Capture the cell that displays the provided text and extract its [X, Y] central coordinate. 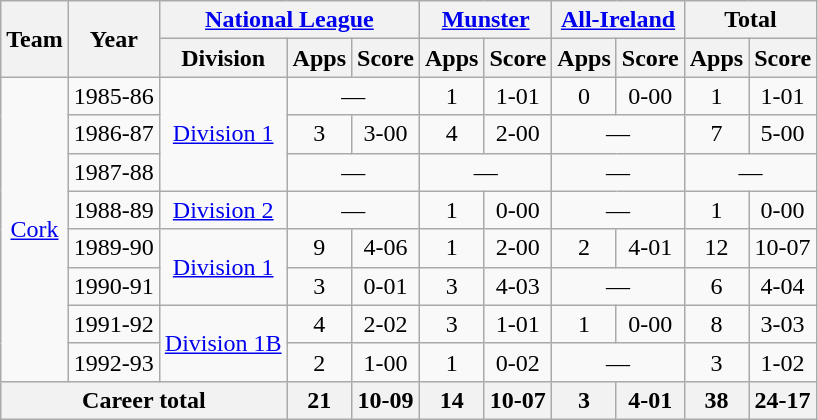
1986-87 [114, 134]
Team [35, 39]
1990-91 [114, 286]
12 [716, 248]
Division [223, 58]
24-17 [783, 400]
1991-92 [114, 324]
Division 2 [223, 210]
0 [584, 96]
1989-90 [114, 248]
2-02 [386, 324]
8 [716, 324]
Year [114, 39]
0-01 [386, 286]
Division 1B [223, 343]
4-06 [386, 248]
21 [319, 400]
5-00 [783, 134]
Career total [144, 400]
6 [716, 286]
0-02 [518, 362]
National League [289, 20]
38 [716, 400]
9 [319, 248]
3-03 [783, 324]
1-02 [783, 362]
1992-93 [114, 362]
3-00 [386, 134]
All-Ireland [618, 20]
14 [451, 400]
Total [750, 20]
4-04 [783, 286]
10-09 [386, 400]
7 [716, 134]
Cork [35, 229]
1987-88 [114, 172]
1988-89 [114, 210]
1-00 [386, 362]
1985-86 [114, 96]
4-03 [518, 286]
Munster [485, 20]
